Provide the [x, y] coordinate of the cell's center where the given text is located.  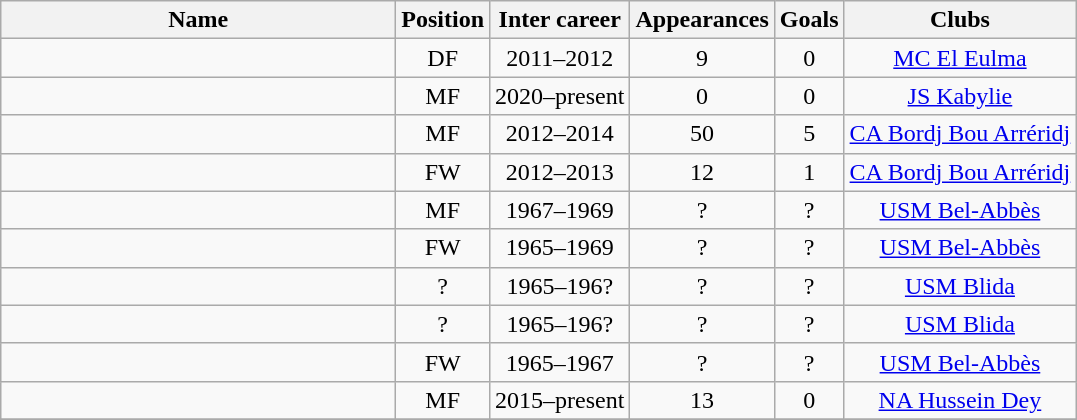
Position [443, 20]
1967–1969 [560, 210]
50 [702, 134]
2015–present [560, 400]
NA Hussein Dey [960, 400]
DF [443, 58]
9 [702, 58]
Goals [809, 20]
Clubs [960, 20]
5 [809, 134]
1965–1967 [560, 362]
12 [702, 172]
JS Kabylie [960, 96]
2020–present [560, 96]
1 [809, 172]
13 [702, 400]
1965–1969 [560, 248]
2011–2012 [560, 58]
2012–2014 [560, 134]
2012–2013 [560, 172]
Name [198, 20]
Appearances [702, 20]
Inter career [560, 20]
MC El Eulma [960, 58]
